Detect which cell encompasses the target text, then output its [X, Y] center coordinate. 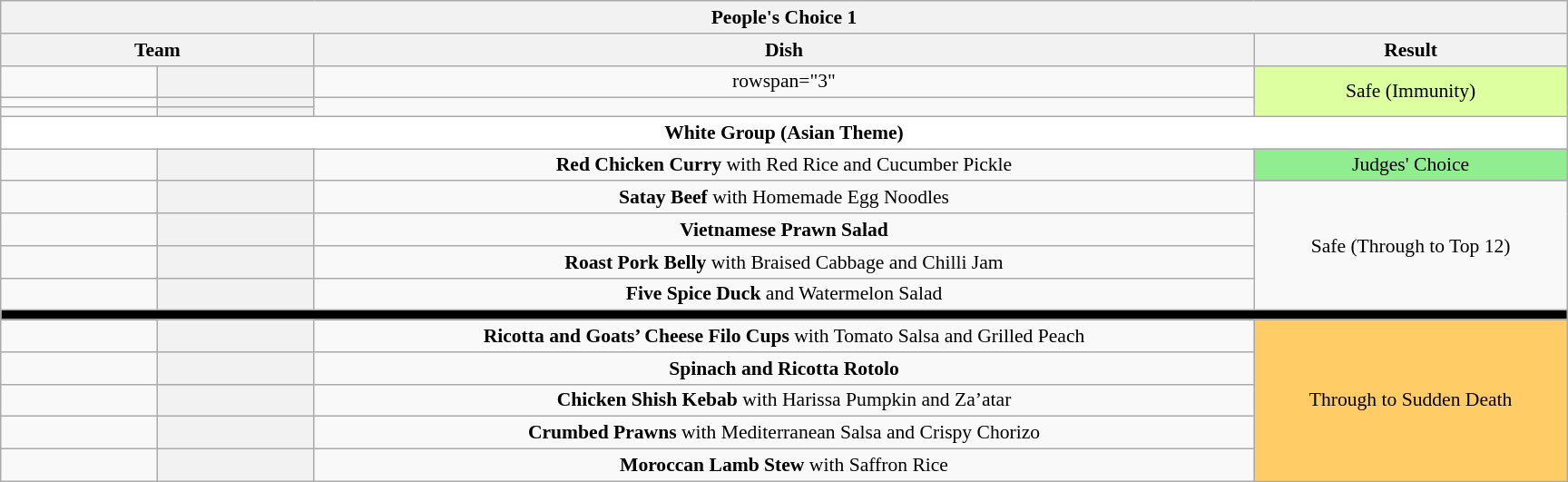
People's Choice 1 [784, 17]
Dish [784, 50]
Spinach and Ricotta Rotolo [784, 369]
Satay Beef with Homemade Egg Noodles [784, 198]
Team [158, 50]
Moroccan Lamb Stew with Saffron Rice [784, 466]
Crumbed Prawns with Mediterranean Salsa and Crispy Chorizo [784, 433]
Vietnamese Prawn Salad [784, 230]
Result [1410, 50]
Chicken Shish Kebab with Harissa Pumpkin and Za’atar [784, 400]
White Group (Asian Theme) [784, 133]
Five Spice Duck and Watermelon Salad [784, 294]
Through to Sudden Death [1410, 400]
Safe (Through to Top 12) [1410, 246]
Ricotta and Goats’ Cheese Filo Cups with Tomato Salsa and Grilled Peach [784, 336]
Judges' Choice [1410, 165]
Red Chicken Curry with Red Rice and Cucumber Pickle [784, 165]
Roast Pork Belly with Braised Cabbage and Chilli Jam [784, 262]
Safe (Immunity) [1410, 91]
rowspan="3" [784, 82]
